Find where the given text appears and provide that cell's center as (x, y) coordinate. 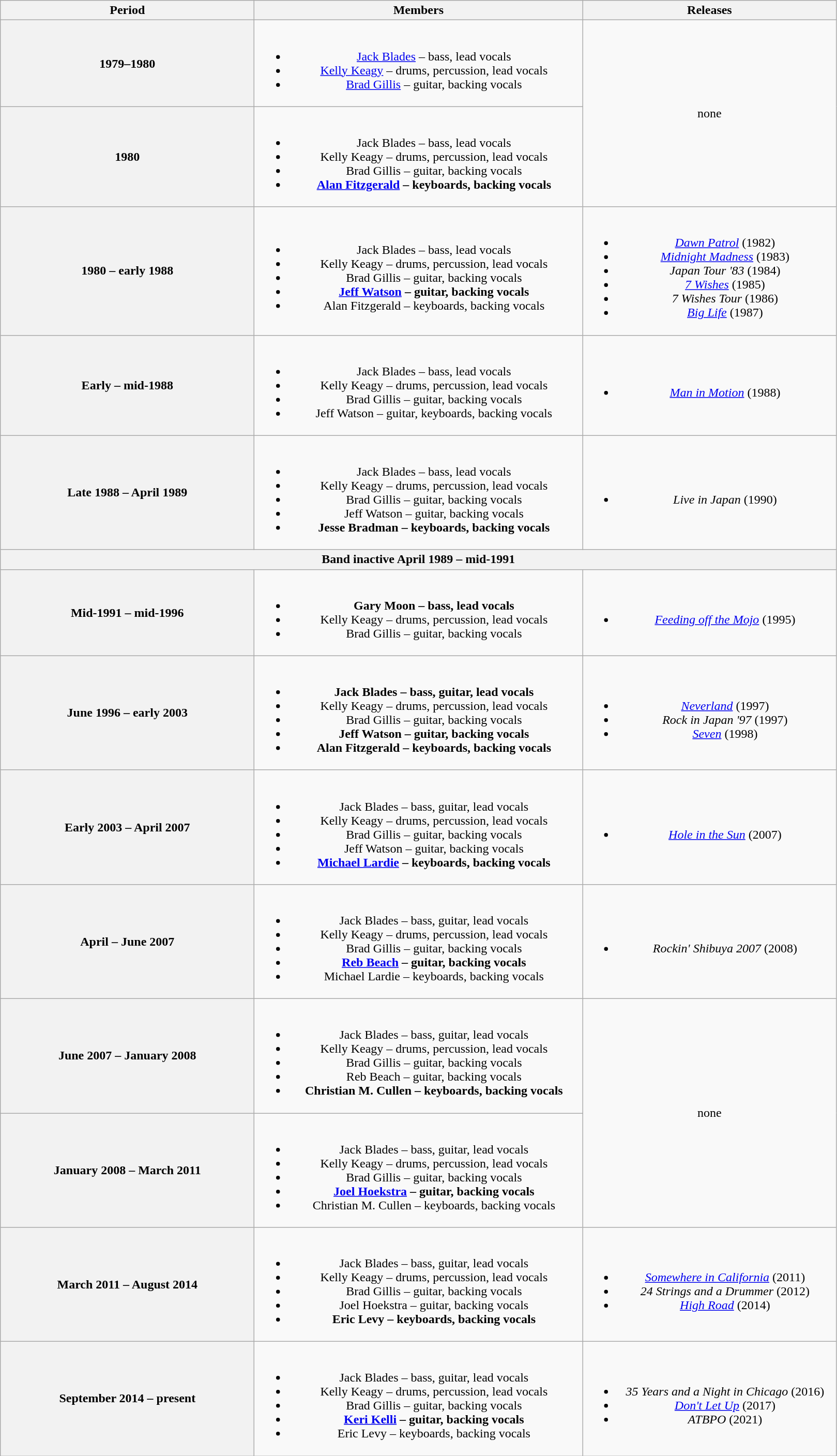
March 2011 – August 2014 (127, 1284)
Mid-1991 – mid-1996 (127, 612)
1979–1980 (127, 63)
Early 2003 – April 2007 (127, 827)
June 2007 – January 2008 (127, 1056)
Releases (709, 10)
Jack Blades – bass, lead vocalsKelly Keagy – drums, percussion, lead vocalsBrad Gillis – guitar, backing vocals (419, 63)
Man in Motion (1988) (709, 385)
April – June 2007 (127, 941)
Hole in the Sun (2007) (709, 827)
Early – mid-1988 (127, 385)
Neverland (1997)Rock in Japan '97 (1997)Seven (1998) (709, 712)
Late 1988 – April 1989 (127, 492)
Band inactive April 1989 – mid-1991 (419, 559)
Gary Moon – bass, lead vocalsKelly Keagy – drums, percussion, lead vocalsBrad Gillis – guitar, backing vocals (419, 612)
1980 (127, 157)
Feeding off the Mojo (1995) (709, 612)
Rockin' Shibuya 2007 (2008) (709, 941)
Period (127, 10)
1980 – early 1988 (127, 271)
September 2014 – present (127, 1399)
June 1996 – early 2003 (127, 712)
January 2008 – March 2011 (127, 1170)
Members (419, 10)
35 Years and a Night in Chicago (2016)Don't Let Up (2017)ATBPO (2021) (709, 1399)
Live in Japan (1990) (709, 492)
Somewhere in California (2011)24 Strings and a Drummer (2012)High Road (2014) (709, 1284)
Dawn Patrol (1982)Midnight Madness (1983)Japan Tour '83 (1984)7 Wishes (1985)7 Wishes Tour (1986)Big Life (1987) (709, 271)
